Extract the [X, Y] coordinate from the center of the cell holding the provided text.  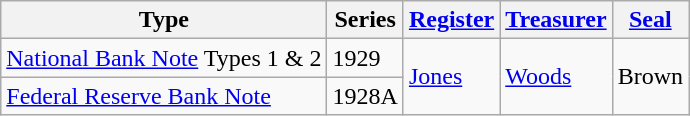
Type [164, 20]
National Bank Note Types 1 & 2 [164, 58]
Series [365, 20]
Woods [556, 77]
Federal Reserve Bank Note [164, 96]
Seal [650, 20]
1928A [365, 96]
Brown [650, 77]
1929 [365, 58]
Register [451, 20]
Treasurer [556, 20]
Jones [451, 77]
